Locate the cell with the specified text and output its (x, y) center coordinate. 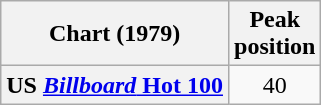
40 (275, 85)
Chart (1979) (115, 34)
US Billboard Hot 100 (115, 85)
Peakposition (275, 34)
